Return (x, y) of the center of cell containing provided text 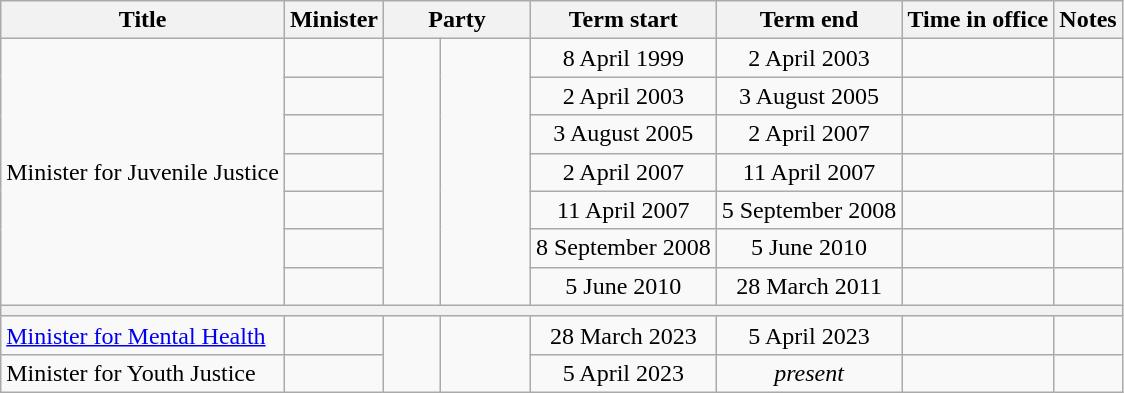
Term start (623, 20)
Time in office (978, 20)
Minister for Juvenile Justice (143, 172)
28 March 2023 (623, 335)
Minister (334, 20)
8 April 1999 (623, 58)
present (809, 373)
Minister for Mental Health (143, 335)
28 March 2011 (809, 286)
Party (456, 20)
Minister for Youth Justice (143, 373)
Notes (1088, 20)
5 September 2008 (809, 210)
8 September 2008 (623, 248)
Term end (809, 20)
Title (143, 20)
